Search for the cell housing the specified text and yield its (X, Y) center coordinate. 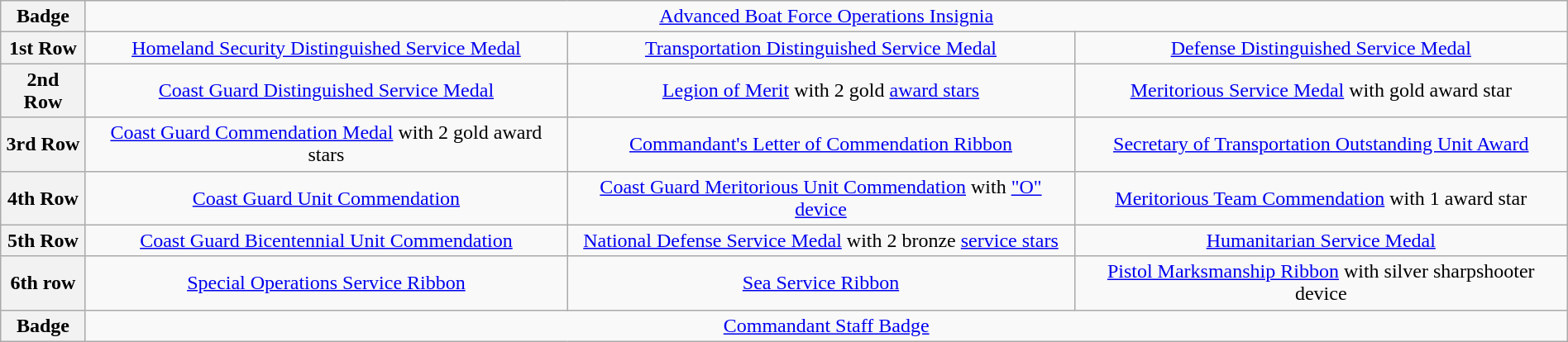
Legion of Merit with 2 gold award stars (821, 91)
Meritorious Team Commendation with 1 award star (1321, 198)
Coast Guard Bicentennial Unit Commendation (326, 240)
Coast Guard Meritorious Unit Commendation with "O" device (821, 198)
National Defense Service Medal with 2 bronze service stars (821, 240)
Transportation Distinguished Service Medal (821, 48)
4th Row (43, 198)
Advanced Boat Force Operations Insignia (826, 17)
3rd Row (43, 144)
Special Operations Service Ribbon (326, 283)
5th Row (43, 240)
Commandant Staff Badge (826, 325)
Coast Guard Distinguished Service Medal (326, 91)
Meritorious Service Medal with gold award star (1321, 91)
Coast Guard Unit Commendation (326, 198)
2nd Row (43, 91)
6th row (43, 283)
1st Row (43, 48)
Secretary of Transportation Outstanding Unit Award (1321, 144)
Commandant's Letter of Commendation Ribbon (821, 144)
Homeland Security Distinguished Service Medal (326, 48)
Pistol Marksmanship Ribbon with silver sharpshooter device (1321, 283)
Sea Service Ribbon (821, 283)
Coast Guard Commendation Medal with 2 gold award stars (326, 144)
Defense Distinguished Service Medal (1321, 48)
Humanitarian Service Medal (1321, 240)
